Pinpoint the cell where the given text exists, returning its [X, Y] midpoint coordinate. 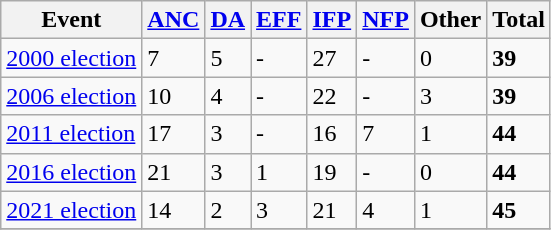
14 [174, 210]
45 [519, 210]
2016 election [72, 172]
22 [332, 96]
5 [228, 58]
2 [228, 210]
19 [332, 172]
Total [519, 20]
2000 election [72, 58]
Other [450, 20]
10 [174, 96]
IFP [332, 20]
16 [332, 134]
2006 election [72, 96]
2021 election [72, 210]
2011 election [72, 134]
DA [228, 20]
Event [72, 20]
EFF [279, 20]
NFP [386, 20]
17 [174, 134]
27 [332, 58]
ANC [174, 20]
